Pinpoint the cell where the given text exists, returning its (x, y) midpoint coordinate. 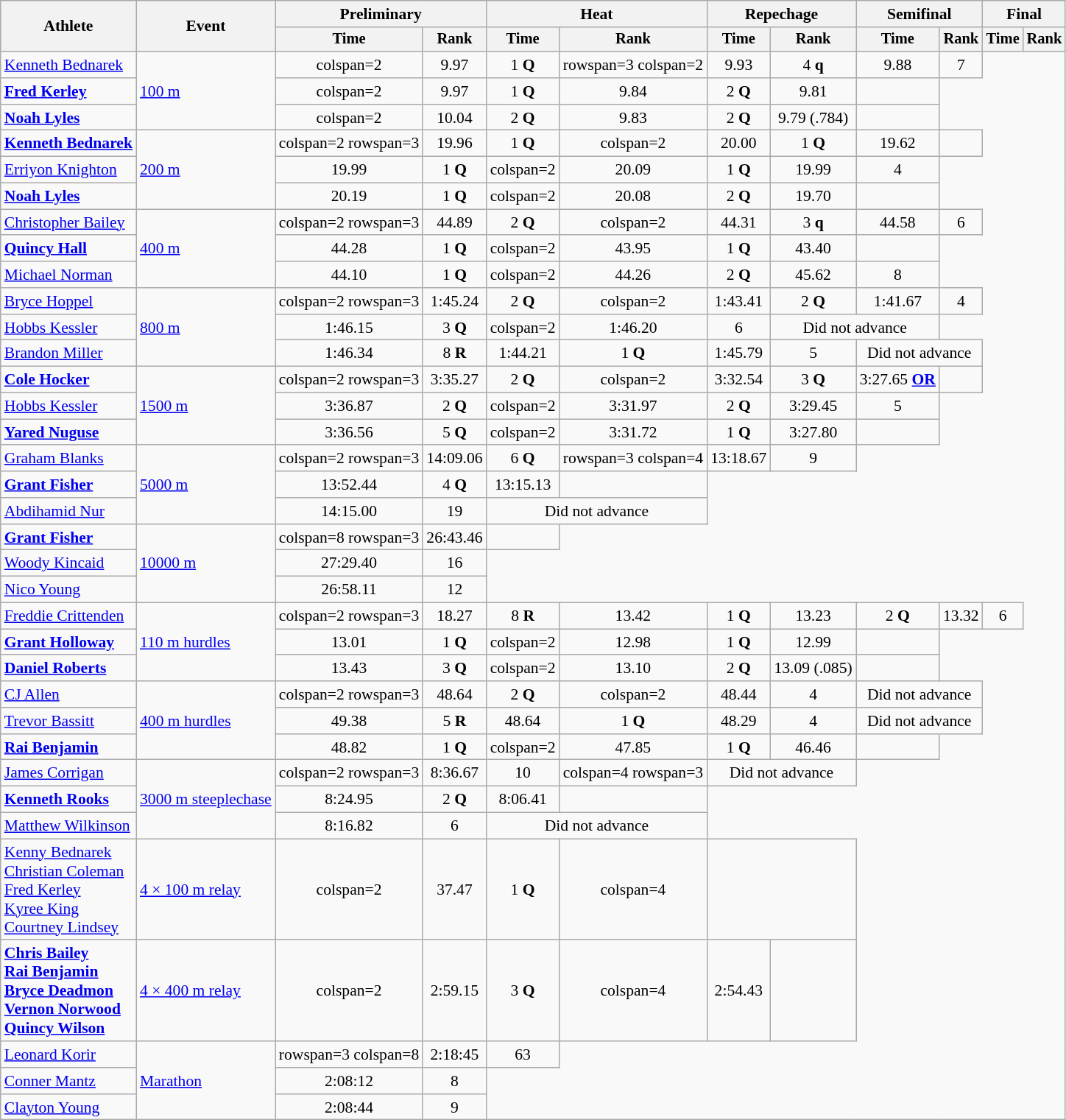
27:29.40 (349, 563)
Leonard Korir (68, 1054)
Repechage (782, 14)
Marathon (206, 1081)
3:36.56 (349, 432)
Matthew Wilkinson (68, 826)
13.43 (349, 669)
14:15.00 (349, 511)
Nico Young (68, 590)
5 Q (454, 432)
5 R (454, 721)
16 (454, 563)
20.09 (633, 170)
3:27.65 OR (898, 380)
3000 m steeplechase (206, 800)
Quincy Hall (68, 249)
18.27 (454, 616)
13.10 (633, 669)
800 m (206, 327)
Trevor Bassitt (68, 721)
13.23 (813, 616)
1:45.24 (454, 301)
46.46 (813, 747)
James Corrigan (68, 773)
400 m hurdles (206, 720)
Michael Norman (68, 275)
8:16.82 (349, 826)
37.47 (454, 890)
9.83 (633, 118)
2:59.15 (454, 991)
1:44.21 (523, 353)
44.28 (349, 249)
9.81 (813, 91)
19.62 (898, 144)
45.62 (813, 275)
26:58.11 (349, 590)
9 (813, 459)
13:18.67 (738, 459)
4 × 400 m relay (206, 991)
20.08 (633, 197)
10000 m (206, 564)
13.42 (633, 616)
5000 m (206, 485)
3 q (813, 222)
200 m (206, 169)
2:18:45 (454, 1054)
colspan=4 rowspan=3 (633, 773)
6 Q (523, 459)
4 × 100 m relay (206, 890)
Kenny BednarekChristian ColemanFred KerleyKyree KingCourtney Lindsey (68, 890)
9.93 (738, 65)
8:36.67 (454, 773)
Brandon Miller (68, 353)
3:36.87 (349, 406)
63 (523, 1054)
13.01 (349, 642)
44.26 (633, 275)
3:29.45 (813, 406)
13:52.44 (349, 485)
48.44 (738, 694)
48.29 (738, 721)
Christopher Bailey (68, 222)
8:06.41 (523, 800)
43.95 (633, 249)
Event (206, 27)
4 Q (454, 485)
9.79 (.784) (813, 118)
7 (961, 65)
Graham Blanks (68, 459)
colspan=8 rowspan=3 (349, 538)
CJ Allen (68, 694)
44.31 (738, 222)
1:43.41 (738, 301)
1:45.79 (738, 353)
44.89 (454, 222)
12.98 (633, 642)
49.38 (349, 721)
3:35.27 (454, 380)
13:15.13 (523, 485)
44.10 (349, 275)
Rai Benjamin (68, 747)
47.85 (633, 747)
1:46.20 (633, 328)
20.00 (738, 144)
rowspan=3 colspan=4 (633, 459)
4 q (813, 65)
10 (523, 773)
Daniel Roberts (68, 669)
44.58 (898, 222)
26:43.46 (454, 538)
2:08:12 (349, 1081)
8:24.95 (349, 800)
Chris BaileyRai BenjaminBryce DeadmonVernon NorwoodQuincy Wilson (68, 991)
Final (1024, 14)
rowspan=3 colspan=8 (349, 1054)
1:46.34 (349, 353)
Kenneth Rooks (68, 800)
1:41.67 (898, 301)
13.32 (961, 616)
Yared Nuguse (68, 432)
Erriyon Knighton (68, 170)
Semifinal (919, 14)
19.70 (813, 197)
3:27.80 (813, 432)
19.96 (454, 144)
3:31.72 (633, 432)
14:09.06 (454, 459)
Preliminary (381, 14)
20.19 (349, 197)
Athlete (68, 27)
100 m (206, 91)
12 (454, 590)
12.99 (813, 642)
2:54.43 (738, 991)
400 m (206, 249)
Abdihamid Nur (68, 511)
Fred Kerley (68, 91)
Bryce Hoppel (68, 301)
Woody Kincaid (68, 563)
1500 m (206, 406)
Cole Hocker (68, 380)
1:46.15 (349, 328)
19 (454, 511)
10.04 (454, 118)
9.84 (633, 91)
110 m hurdles (206, 642)
43.40 (813, 249)
9.88 (898, 65)
13.09 (.085) (813, 669)
Freddie Crittenden (68, 616)
rowspan=3 colspan=2 (633, 65)
Conner Mantz (68, 1081)
3:31.97 (633, 406)
Heat (597, 14)
Grant Holloway (68, 642)
48.82 (349, 747)
3:32.54 (738, 380)
